Pinpoint the cell where the given text exists, returning its [X, Y] midpoint coordinate. 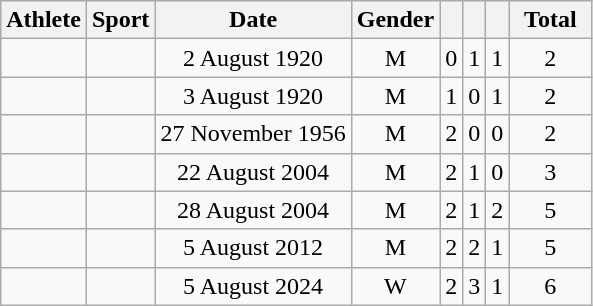
Athlete [44, 20]
27 November 1956 [253, 134]
22 August 2004 [253, 172]
28 August 2004 [253, 210]
Sport [120, 20]
Date [253, 20]
6 [550, 286]
2 August 1920 [253, 58]
Gender [395, 20]
W [395, 286]
Total [550, 20]
5 August 2012 [253, 248]
3 August 1920 [253, 96]
5 August 2024 [253, 286]
